For the text-containing cell, return its midpoint in (X, Y) coordinate format. 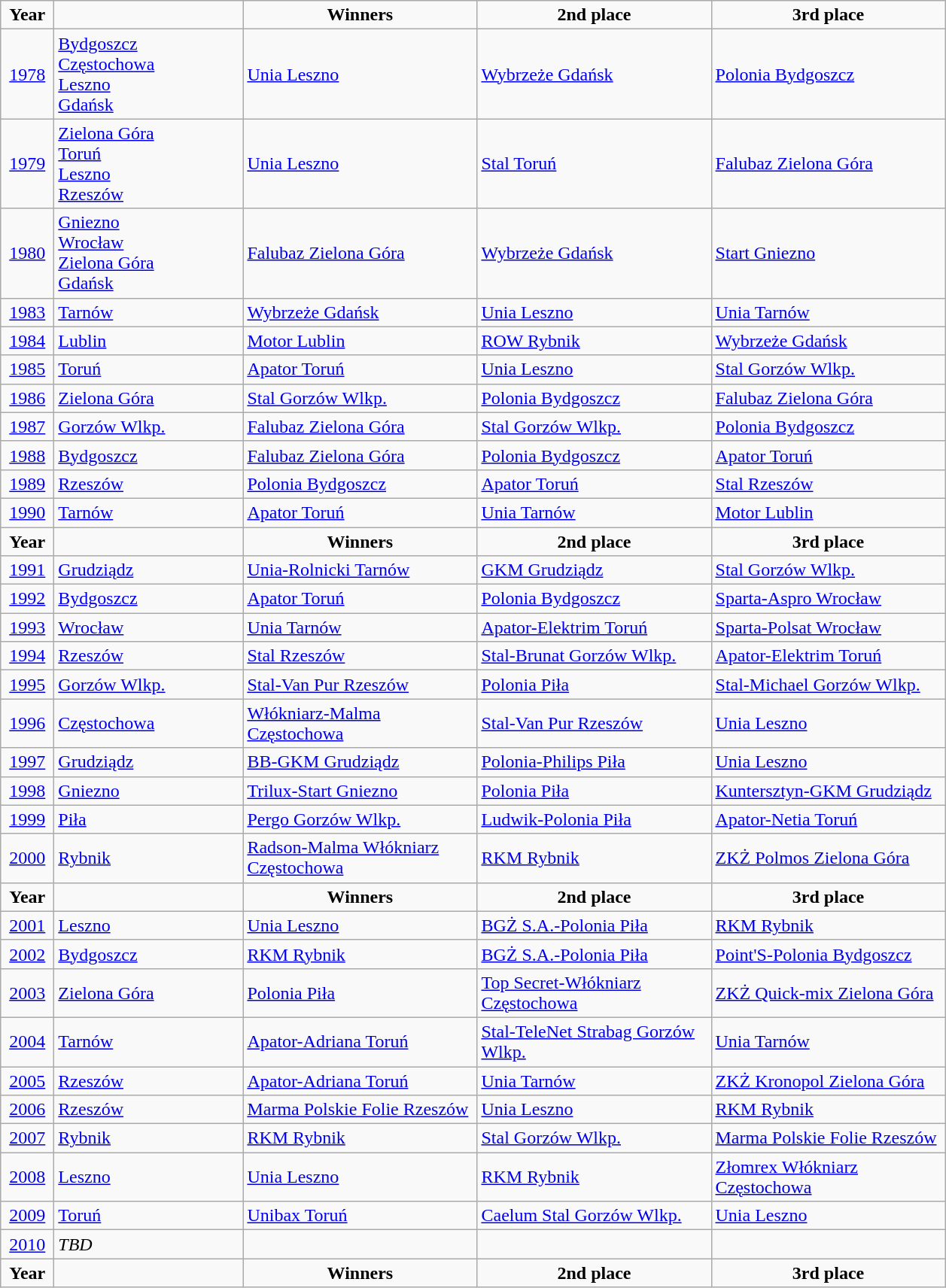
1983 (27, 312)
Ludwik-Polonia Piła (595, 819)
1994 (27, 656)
Polonia-Philips Piła (595, 762)
1988 (27, 455)
1989 (27, 484)
Kuntersztyn-GKM Grudziądz (828, 791)
Gniezno (149, 791)
Apator-Netia Toruń (828, 819)
1998 (27, 791)
1991 (27, 570)
Pergo Gorzów Wlkp. (360, 819)
Radson-Malma Włókniarz Częstochowa (360, 858)
1990 (27, 512)
Gniezno Wrocław Zielona Góra Gdańsk (149, 253)
2005 (27, 1081)
1997 (27, 762)
1995 (27, 685)
1993 (27, 627)
GKM Grudziądz (595, 570)
Stal Toruń (595, 164)
Caelum Stal Gorzów Wlkp. (595, 1216)
2006 (27, 1110)
Stal-Brunat Gorzów Wlkp. (595, 656)
Start Gniezno (828, 253)
Złomrex Włókniarz Częstochowa (828, 1177)
2004 (27, 1041)
Stal-Michael Gorzów Wlkp. (828, 685)
1979 (27, 164)
2003 (27, 993)
1978 (27, 74)
Unia-Rolnicki Tarnów (360, 570)
1985 (27, 369)
BB-GKM Grudziądz (360, 762)
Piła (149, 819)
Stal-TeleNet Strabag Gorzów Wlkp. (595, 1041)
1987 (27, 427)
ZKŻ Quick-mix Zielona Góra (828, 993)
1992 (27, 599)
ZKŻ Polmos Zielona Góra (828, 858)
Sparta-Aspro Wrocław (828, 599)
1986 (27, 398)
Częstochowa (149, 724)
Point'S-Polonia Bydgoszcz (828, 954)
ZKŻ Kronopol Zielona Góra (828, 1081)
1996 (27, 724)
Wrocław (149, 627)
Lublin (149, 341)
Trilux-Start Gniezno (360, 791)
2001 (27, 925)
Włókniarz-Malma Częstochowa (360, 724)
2002 (27, 954)
2000 (27, 858)
TBD (149, 1244)
Unibax Toruń (360, 1216)
1980 (27, 253)
2010 (27, 1244)
Top Secret-Włókniarz Częstochowa (595, 993)
Zielona Góra Toruń Leszno Rzeszów (149, 164)
ROW Rybnik (595, 341)
Sparta-Polsat Wrocław (828, 627)
2009 (27, 1216)
2007 (27, 1138)
1984 (27, 341)
Bydgoszcz Częstochowa Leszno Gdańsk (149, 74)
2008 (27, 1177)
1999 (27, 819)
